From the cell containing the given text, extract its center point as (x, y) coordinate. 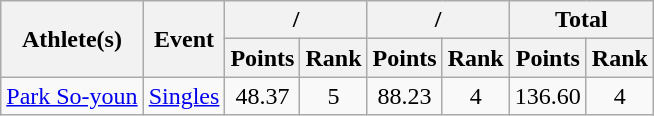
Event (184, 39)
48.37 (262, 96)
Total (581, 20)
Singles (184, 96)
136.60 (548, 96)
5 (334, 96)
Park So-youn (72, 96)
Athlete(s) (72, 39)
88.23 (404, 96)
